Find where the given text appears and provide that cell's center as (x, y) coordinate. 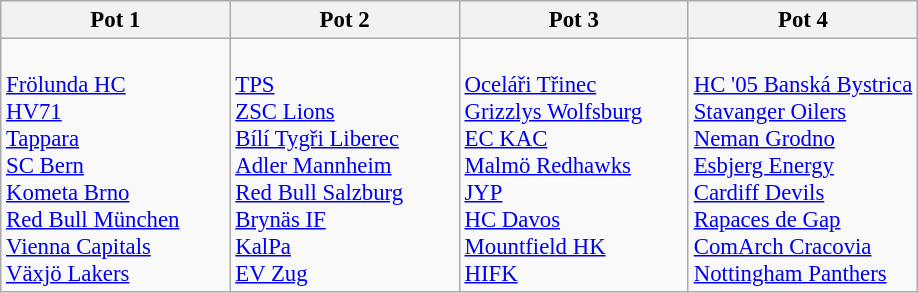
Pot 4 (802, 20)
Pot 3 (574, 20)
HC '05 Banská Bystrica Stavanger Oilers Neman Grodno Esbjerg Energy Cardiff Devils Rapaces de Gap ComArch Cracovia Nottingham Panthers (802, 166)
Oceláři Třinec Grizzlys Wolfsburg EC KAC Malmö Redhawks JYP HC Davos Mountfield HK HIFK (574, 166)
TPS ZSC Lions Bílí Tygři Liberec Adler Mannheim Red Bull Salzburg Brynäs IF KalPa EV Zug (344, 166)
Frölunda HC HV71 Tappara SC Bern Kometa Brno Red Bull München Vienna Capitals Växjö Lakers (116, 166)
Pot 1 (116, 20)
Pot 2 (344, 20)
